Identify which cell holds the provided text, then report its (x, y) central coordinate. 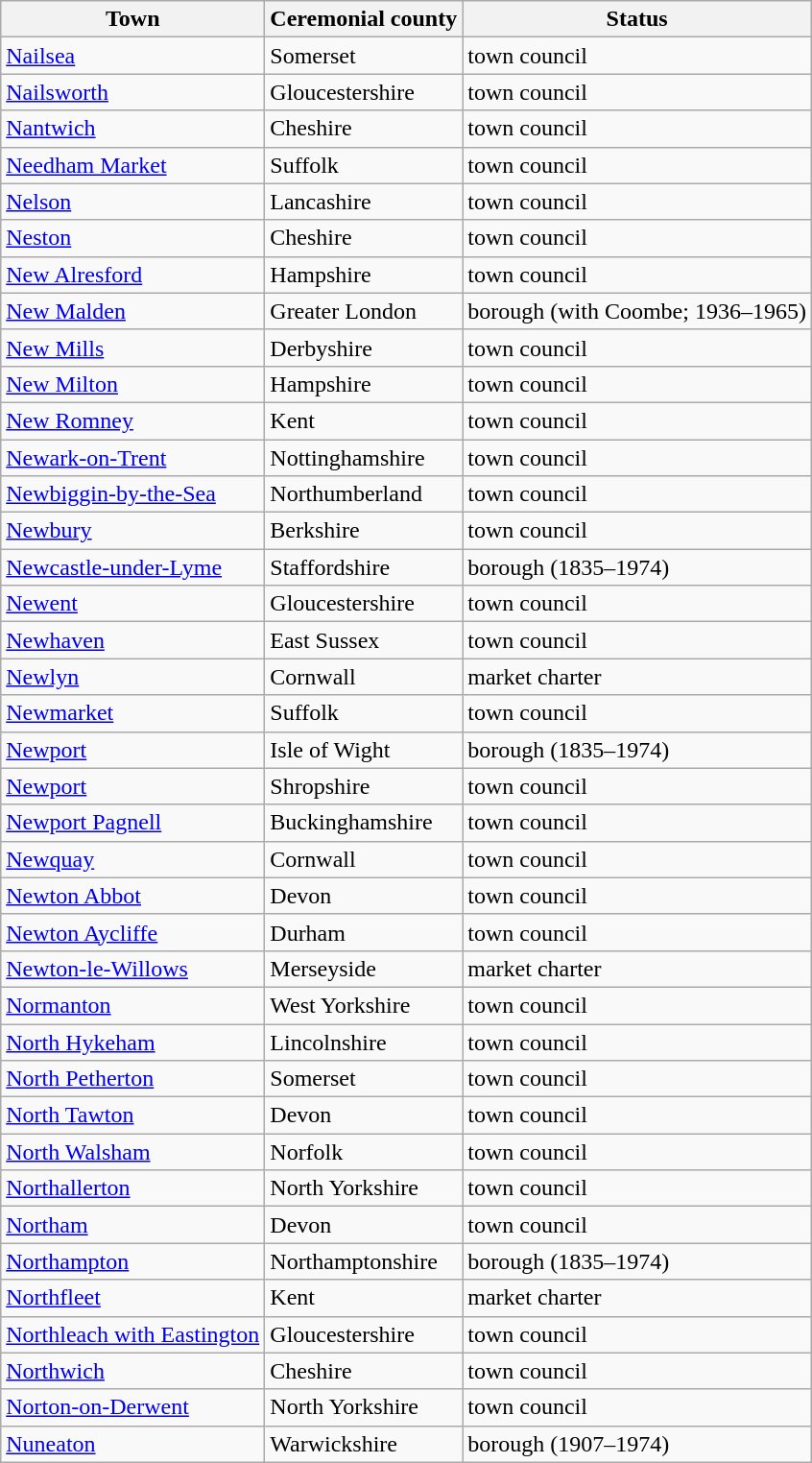
New Malden (132, 311)
Northleach with Eastington (132, 1334)
Newcastle-under-Lyme (132, 567)
Ceremonial county (364, 19)
North Tawton (132, 1115)
Needham Market (132, 165)
Northumberland (364, 494)
Shropshire (364, 786)
Nailsworth (132, 92)
Northwich (132, 1371)
Lancashire (364, 202)
Merseyside (364, 969)
Newton Abbot (132, 896)
New Mills (132, 348)
Norton-on-Derwent (132, 1407)
West Yorkshire (364, 1005)
North Hykeham (132, 1042)
Isle of Wight (364, 750)
Newton Aycliffe (132, 932)
Normanton (132, 1005)
Newlyn (132, 677)
Newquay (132, 859)
Newbury (132, 531)
North Petherton (132, 1079)
Nuneaton (132, 1444)
Newent (132, 604)
Town (132, 19)
Neston (132, 238)
East Sussex (364, 640)
Nottinghamshire (364, 458)
Durham (364, 932)
Norfolk (364, 1152)
Staffordshire (364, 567)
Newton-le-Willows (132, 969)
Northamptonshire (364, 1261)
borough (with Coombe; 1936–1965) (637, 311)
Berkshire (364, 531)
Greater London (364, 311)
Derbyshire (364, 348)
Northampton (132, 1261)
Nantwich (132, 129)
Nailsea (132, 56)
Newbiggin-by-the-Sea (132, 494)
Lincolnshire (364, 1042)
borough (1907–1974) (637, 1444)
New Milton (132, 384)
Newmarket (132, 713)
Northallerton (132, 1188)
Buckinghamshire (364, 823)
Newport Pagnell (132, 823)
Newhaven (132, 640)
Warwickshire (364, 1444)
Northam (132, 1225)
Northfleet (132, 1298)
Nelson (132, 202)
Newark-on-Trent (132, 458)
New Romney (132, 420)
North Walsham (132, 1152)
New Alresford (132, 275)
Status (637, 19)
